Determine the (x, y) coordinate at the center of the cell enclosing the given text.  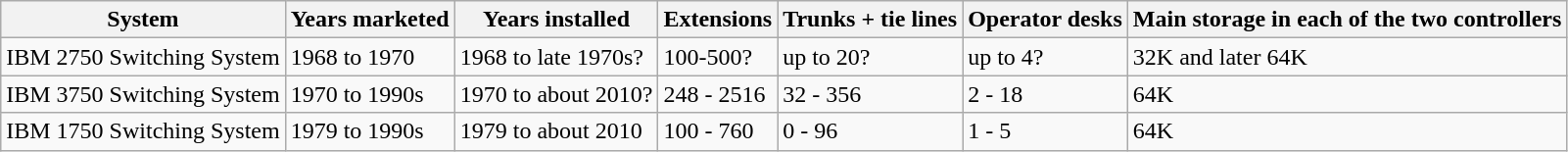
IBM 1750 Switching System (143, 131)
1 - 5 (1046, 131)
32K and later 64K (1348, 57)
Extensions (718, 20)
2 - 18 (1046, 94)
up to 20? (870, 57)
100-500? (718, 57)
32 - 356 (870, 94)
1970 to about 2010? (556, 94)
0 - 96 (870, 131)
Trunks + tie lines (870, 20)
Operator desks (1046, 20)
1968 to late 1970s? (556, 57)
248 - 2516 (718, 94)
100 - 760 (718, 131)
1979 to about 2010 (556, 131)
1968 to 1970 (370, 57)
1970 to 1990s (370, 94)
Years installed (556, 20)
System (143, 20)
up to 4? (1046, 57)
IBM 3750 Switching System (143, 94)
Main storage in each of the two controllers (1348, 20)
1979 to 1990s (370, 131)
Years marketed (370, 20)
IBM 2750 Switching System (143, 57)
